Output the (X, Y) coordinate of the center of the cell containing the given text.  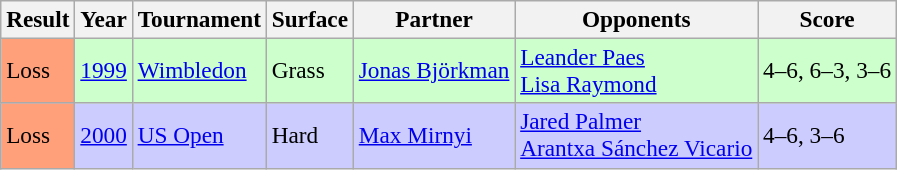
Wimbledon (199, 70)
2000 (104, 136)
Leander Paes Lisa Raymond (636, 70)
4–6, 6–3, 3–6 (828, 70)
Jared Palmer Arantxa Sánchez Vicario (636, 136)
Opponents (636, 19)
1999 (104, 70)
Hard (310, 136)
Score (828, 19)
Year (104, 19)
Result (38, 19)
Partner (434, 19)
Tournament (199, 19)
Grass (310, 70)
4–6, 3–6 (828, 136)
Jonas Björkman (434, 70)
US Open (199, 136)
Max Mirnyi (434, 136)
Surface (310, 19)
